Output the [X, Y] coordinate of the center of the cell containing the given text.  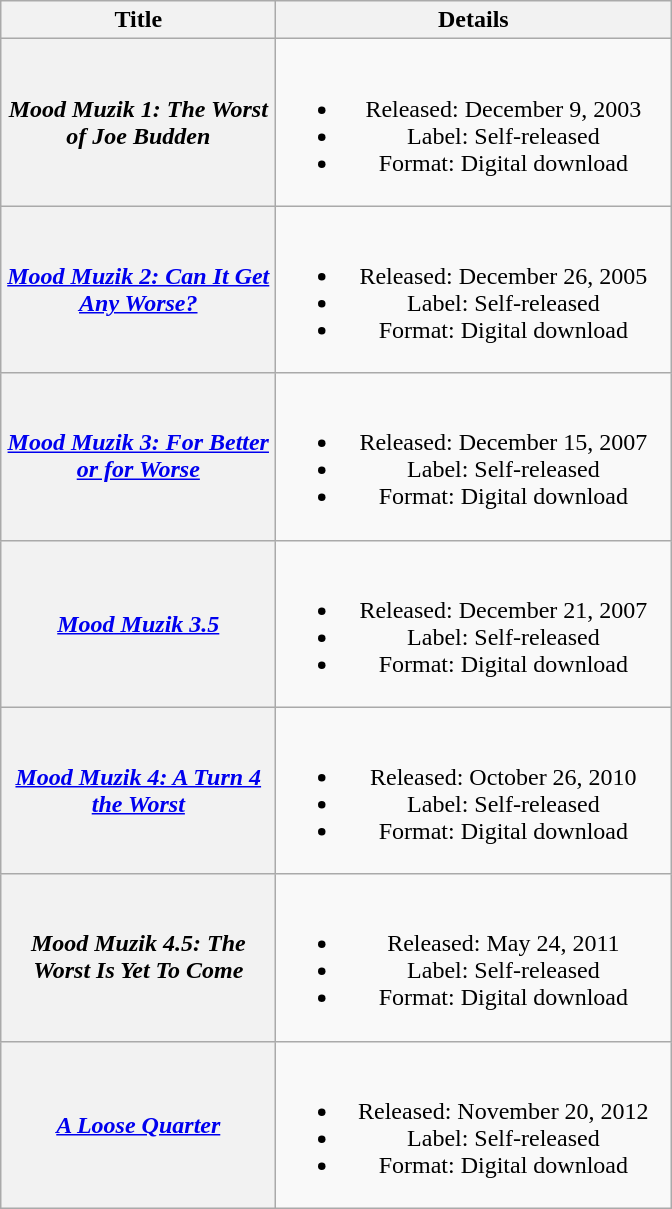
Released: December 15, 2007Label: Self-releasedFormat: Digital download [474, 456]
Mood Muzik 3: For Better or for Worse [138, 456]
Mood Muzik 1: The Worst of Joe Budden [138, 122]
Released: December 9, 2003Label: Self-releasedFormat: Digital download [474, 122]
Mood Muzik 4.5: The Worst Is Yet To Come [138, 958]
Released: December 26, 2005Label: Self-releasedFormat: Digital download [474, 290]
Mood Muzik 4: A Turn 4 the Worst [138, 790]
Mood Muzik 2: Can It Get Any Worse? [138, 290]
Details [474, 20]
Released: November 20, 2012Label: Self-releasedFormat: Digital download [474, 1124]
Released: December 21, 2007Label: Self-releasedFormat: Digital download [474, 624]
Released: October 26, 2010Label: Self-releasedFormat: Digital download [474, 790]
Released: May 24, 2011Label: Self-releasedFormat: Digital download [474, 958]
A Loose Quarter [138, 1124]
Mood Muzik 3.5 [138, 624]
Title [138, 20]
